Return the [x, y] coordinate for the center point of the cell that contains the specified text.  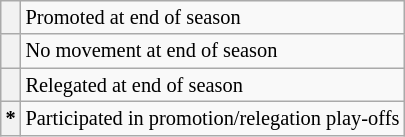
Promoted at end of season [213, 17]
Relegated at end of season [213, 85]
No movement at end of season [213, 51]
* [11, 118]
Participated in promotion/relegation play-offs [213, 118]
